Provide the (x, y) coordinate of the cell's center where the given text is located.  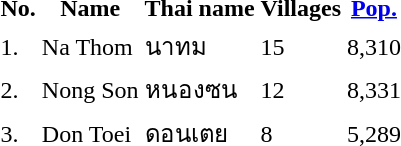
หนองซน (200, 90)
12 (300, 90)
Nong Son (90, 90)
15 (300, 46)
Na Thom (90, 46)
นาทม (200, 46)
